Extract the (X, Y) coordinate from the center of the cell holding the provided text.  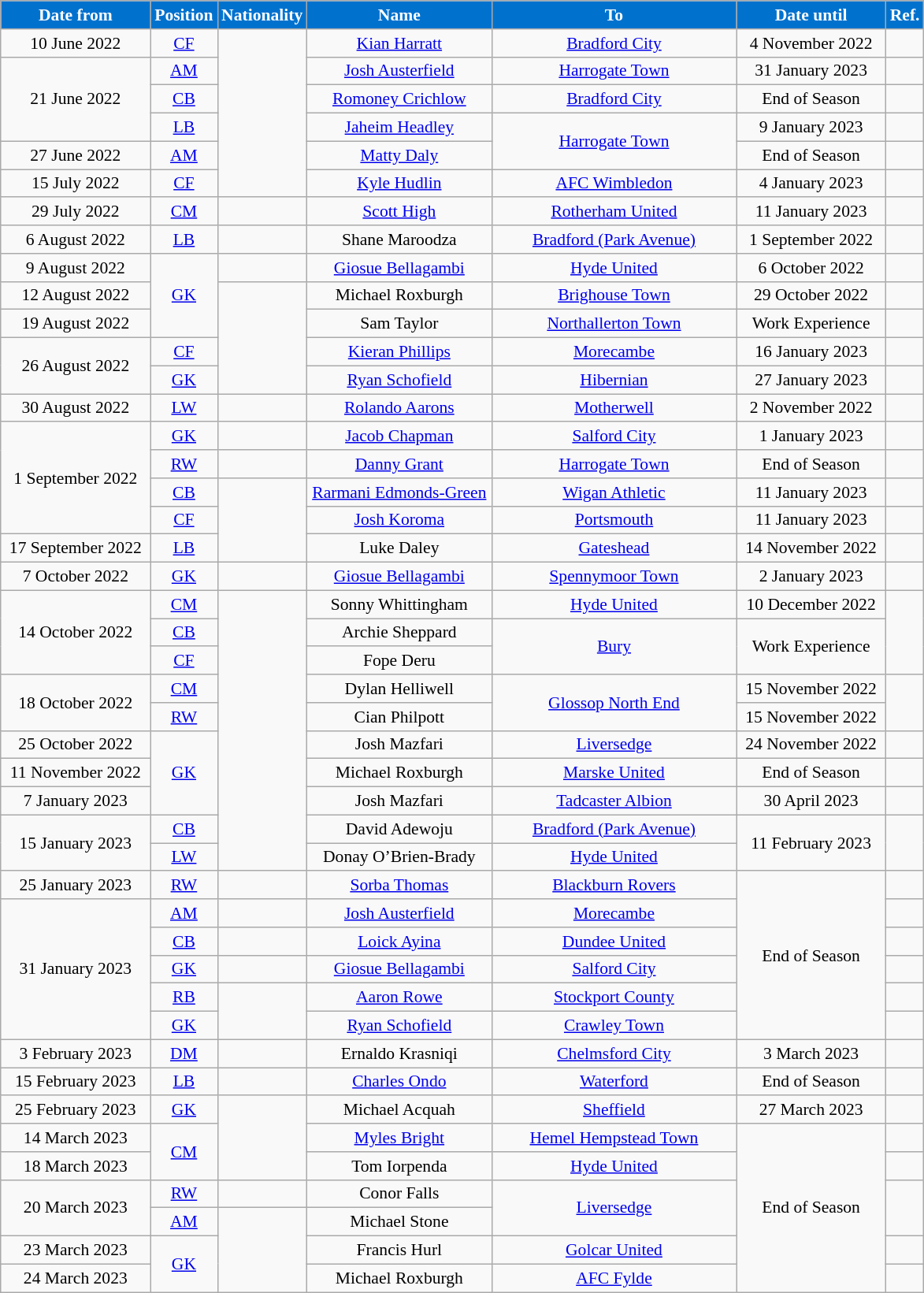
25 October 2022 (76, 745)
RB (184, 998)
Scott High (399, 212)
12 August 2022 (76, 295)
17 September 2022 (76, 548)
Date until (811, 15)
Cian Philpott (399, 717)
Myles Bright (399, 1138)
2 January 2023 (811, 577)
Stockport County (614, 998)
23 March 2023 (76, 1250)
Sorba Thomas (399, 886)
11 November 2022 (76, 773)
Northallerton Town (614, 324)
Ernaldo Krasniqi (399, 1053)
21 June 2022 (76, 99)
Luke Daley (399, 548)
Bury (614, 646)
14 November 2022 (811, 548)
3 February 2023 (76, 1053)
15 January 2023 (76, 843)
Chelmsford City (614, 1053)
Jacob Chapman (399, 437)
30 April 2023 (811, 801)
Sonny Whittingham (399, 604)
20 March 2023 (76, 1207)
Date from (76, 15)
Waterford (614, 1082)
18 March 2023 (76, 1166)
4 November 2022 (811, 43)
Gateshead (614, 548)
Name (399, 15)
25 January 2023 (76, 886)
Tom Iorpenda (399, 1166)
11 February 2023 (811, 843)
Blackburn Rovers (614, 886)
Aaron Rowe (399, 998)
Dylan Helliwell (399, 689)
6 October 2022 (811, 268)
Motherwell (614, 408)
14 October 2022 (76, 632)
Rarmani Edmonds-Green (399, 492)
6 August 2022 (76, 240)
Michael Acquah (399, 1110)
2 November 2022 (811, 408)
16 January 2023 (811, 352)
10 June 2022 (76, 43)
30 August 2022 (76, 408)
Jaheim Headley (399, 128)
Crawley Town (614, 1026)
26 August 2022 (76, 366)
Sam Taylor (399, 324)
Archie Sheppard (399, 633)
Hemel Hempstead Town (614, 1138)
15 February 2023 (76, 1082)
Ref. (905, 15)
7 January 2023 (76, 801)
Danny Grant (399, 464)
27 March 2023 (811, 1110)
DM (184, 1053)
Position (184, 15)
AFC Fylde (614, 1278)
Marske United (614, 773)
Conor Falls (399, 1194)
Rolando Aarons (399, 408)
AFC Wimbledon (614, 184)
25 February 2023 (76, 1110)
Josh Koroma (399, 520)
3 March 2023 (811, 1053)
Donay O’Brien-Brady (399, 857)
27 January 2023 (811, 380)
Tadcaster Albion (614, 801)
David Adewoju (399, 829)
10 December 2022 (811, 604)
29 July 2022 (76, 212)
Golcar United (614, 1250)
Kyle Hudlin (399, 184)
Fope Deru (399, 661)
15 July 2022 (76, 184)
9 August 2022 (76, 268)
Charles Ondo (399, 1082)
24 November 2022 (811, 745)
Rotherham United (614, 212)
Spennymoor Town (614, 577)
Dundee United (614, 942)
19 August 2022 (76, 324)
Shane Maroodza (399, 240)
Wigan Athletic (614, 492)
1 January 2023 (811, 437)
Glossop North End (614, 703)
To (614, 15)
9 January 2023 (811, 128)
Portsmouth (614, 520)
Kian Harratt (399, 43)
Hibernian (614, 380)
Francis Hurl (399, 1250)
Romoney Crichlow (399, 99)
7 October 2022 (76, 577)
18 October 2022 (76, 703)
27 June 2022 (76, 155)
Sheffield (614, 1110)
14 March 2023 (76, 1138)
24 March 2023 (76, 1278)
Brighouse Town (614, 295)
Loick Ayina (399, 942)
Michael Stone (399, 1222)
Nationality (262, 15)
4 January 2023 (811, 184)
Matty Daly (399, 155)
Kieran Phillips (399, 352)
29 October 2022 (811, 295)
